Determine the (x, y) coordinate at the center of the cell enclosing the given text.  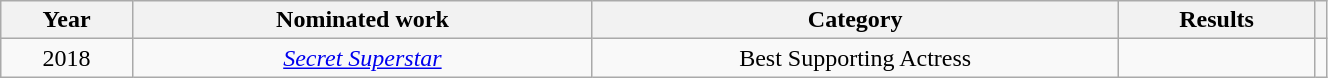
2018 (67, 58)
Nominated work (362, 20)
Secret Superstar (362, 58)
Year (67, 20)
Category (854, 20)
Best Supporting Actress (854, 58)
Results (1217, 20)
